Pinpoint the cell where the given text exists, returning its [X, Y] midpoint coordinate. 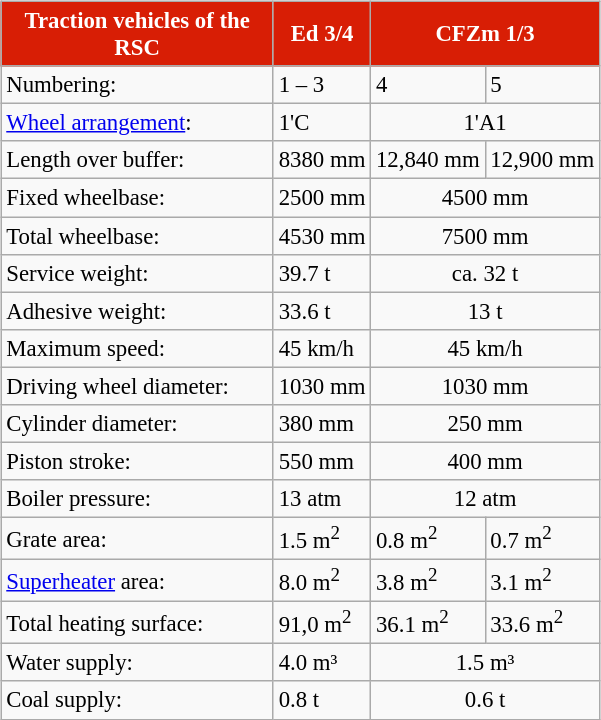
8380 mm [322, 160]
4500 mm [486, 198]
39.7 t [322, 273]
12 atm [486, 499]
1'C [322, 123]
CFZm 1/3 [486, 34]
Superheater area: [137, 580]
0.6 t [486, 700]
Water supply: [137, 663]
Adhesive weight: [137, 311]
Total heating surface: [137, 623]
Cylinder diameter: [137, 423]
380 mm [322, 423]
4.0 m³ [322, 663]
0.7 m2 [542, 538]
3.8 m2 [428, 580]
ca. 32 t [486, 273]
1.5 m2 [322, 538]
13 atm [322, 499]
550 mm [322, 461]
Service weight: [137, 273]
3.1 m2 [542, 580]
2500 mm [322, 198]
1.5 m³ [486, 663]
4530 mm [322, 235]
Piston stroke: [137, 461]
1 – 3 [322, 85]
12,900 mm [542, 160]
5 [542, 85]
Wheel arrangement: [137, 123]
0.8 m2 [428, 538]
400 mm [486, 461]
4 [428, 85]
Length over buffer: [137, 160]
1'A1 [486, 123]
91,0 m2 [322, 623]
Coal supply: [137, 700]
8.0 m2 [322, 580]
33.6 m2 [542, 623]
7500 mm [486, 235]
0.8 t [322, 700]
Boiler pressure: [137, 499]
Total wheelbase: [137, 235]
Fixed wheelbase: [137, 198]
Numbering: [137, 85]
13 t [486, 311]
36.1 m2 [428, 623]
Maximum speed: [137, 348]
Driving wheel diameter: [137, 386]
Traction vehicles of the RSC [137, 34]
33.6 t [322, 311]
12,840 mm [428, 160]
Grate area: [137, 538]
250 mm [486, 423]
Ed 3/4 [322, 34]
